Capture the cell that displays the provided text and extract its (x, y) central coordinate. 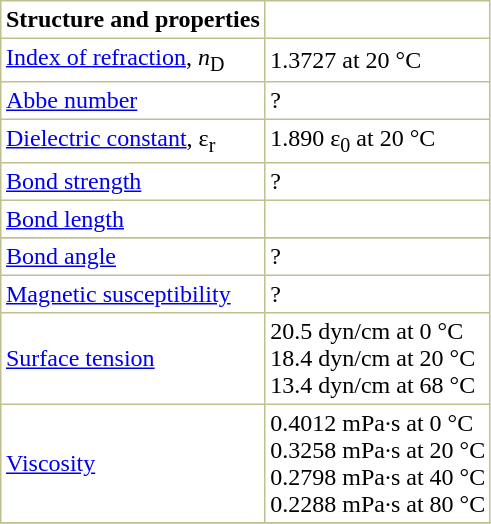
0.4012 mPa·s at 0 °C0.3258 mPa·s at 20 °C0.2798 mPa·s at 40 °C0.2288 mPa·s at 80 °C (378, 464)
Bond strength (133, 182)
Bond length (133, 220)
Index of refraction, nD (133, 60)
Bond angle (133, 257)
1.3727 at 20 °C (378, 60)
Abbe number (133, 101)
1.890 ε0 at 20 °C (378, 142)
Dielectric constant, εr (133, 142)
Surface tension (133, 359)
20.5 dyn/cm at 0 °C18.4 dyn/cm at 20 °C13.4 dyn/cm at 68 °C (378, 359)
Viscosity (133, 464)
Structure and properties (133, 20)
Magnetic susceptibility (133, 295)
